Pinpoint the cell where the given text exists, returning its [x, y] midpoint coordinate. 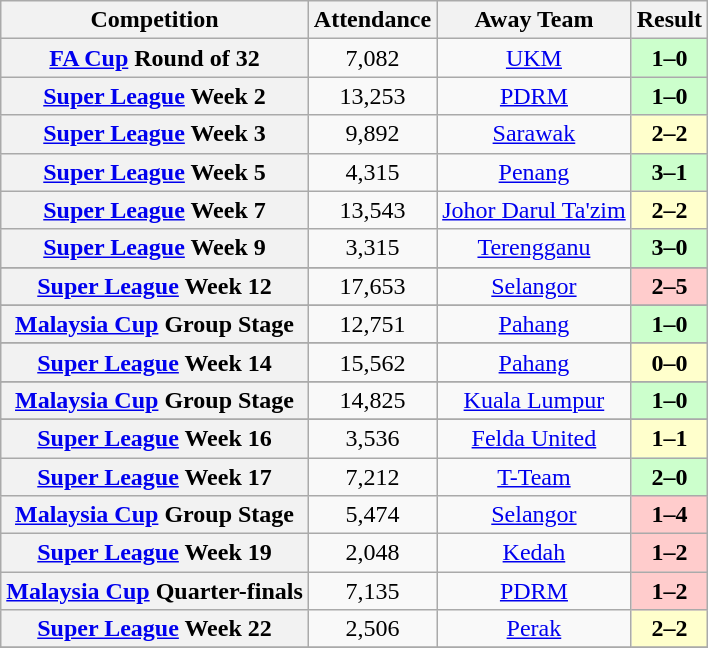
7,212 [372, 477]
Super League Week 7 [155, 210]
Attendance [372, 20]
Result [669, 20]
Terengganu [534, 248]
3–1 [669, 172]
9,892 [372, 134]
2–5 [669, 286]
14,825 [372, 400]
Super League Week 2 [155, 96]
7,082 [372, 58]
1–1 [669, 438]
Competition [155, 20]
Kuala Lumpur [534, 400]
17,653 [372, 286]
Super League Week 12 [155, 286]
Felda United [534, 438]
Super League Week 19 [155, 553]
Super League Week 5 [155, 172]
Malaysia Cup Quarter-finals [155, 591]
0–0 [669, 362]
UKM [534, 58]
Super League Week 14 [155, 362]
5,474 [372, 515]
2–0 [669, 477]
3–0 [669, 248]
Super League Week 9 [155, 248]
Super League Week 17 [155, 477]
Penang [534, 172]
13,253 [372, 96]
2,506 [372, 629]
12,751 [372, 324]
3,315 [372, 248]
Away Team [534, 20]
Super League Week 22 [155, 629]
4,315 [372, 172]
Johor Darul Ta'zim [534, 210]
Super League Week 16 [155, 438]
15,562 [372, 362]
Perak [534, 629]
T-Team [534, 477]
3,536 [372, 438]
FA Cup Round of 32 [155, 58]
2,048 [372, 553]
Kedah [534, 553]
Sarawak [534, 134]
1–4 [669, 515]
Super League Week 3 [155, 134]
13,543 [372, 210]
7,135 [372, 591]
